Return the (x, y) coordinate for the center point of the cell that contains the specified text.  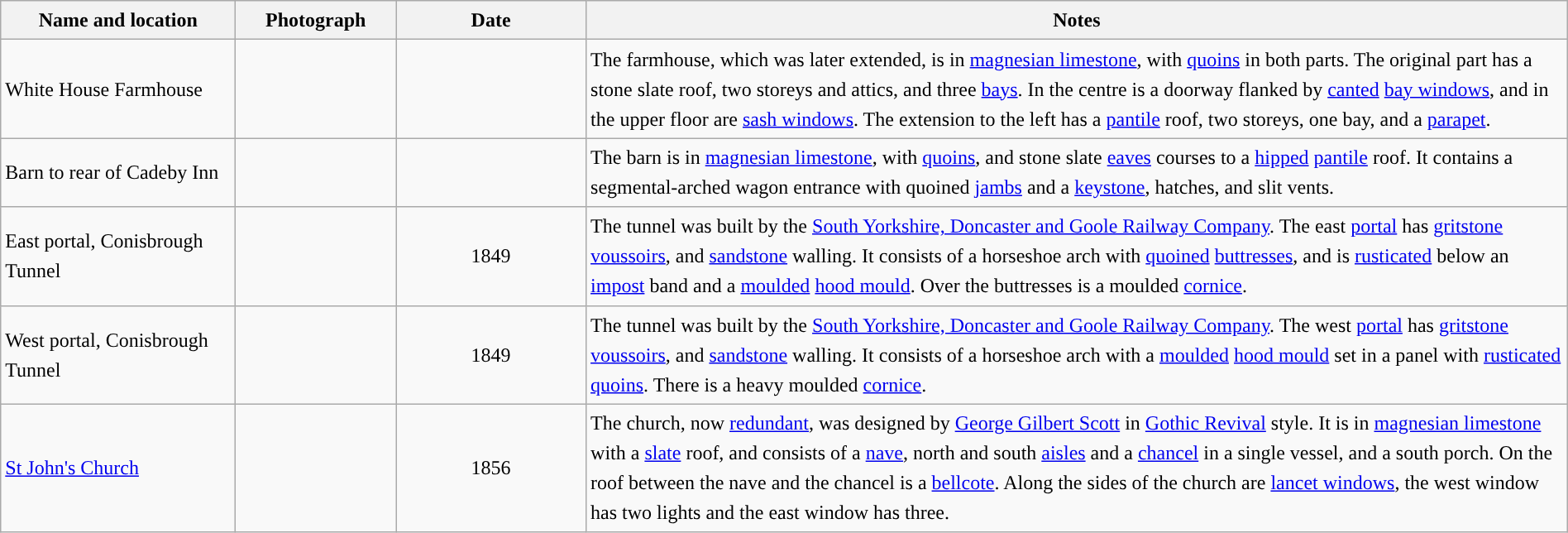
White House Farmhouse (118, 89)
St John's Church (118, 468)
West portal, Conisbrough Tunnel (118, 354)
1856 (491, 468)
Date (491, 20)
East portal, Conisbrough Tunnel (118, 257)
Barn to rear of Cadeby Inn (118, 172)
Name and location (118, 20)
Photograph (316, 20)
Notes (1077, 20)
